Extract the (x, y) coordinate from the center of the cell holding the provided text.  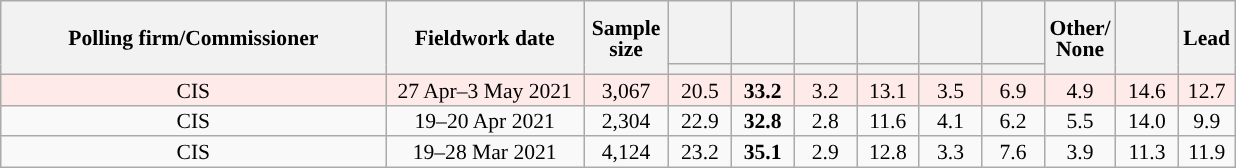
9.9 (1206, 120)
3.9 (1080, 152)
2.9 (826, 152)
27 Apr–3 May 2021 (485, 90)
35.1 (762, 152)
11.9 (1206, 152)
13.1 (888, 90)
4.1 (950, 120)
32.8 (762, 120)
12.8 (888, 152)
3.5 (950, 90)
12.7 (1206, 90)
22.9 (700, 120)
11.6 (888, 120)
5.5 (1080, 120)
Other/None (1080, 38)
4.9 (1080, 90)
3,067 (626, 90)
Sample size (626, 38)
4,124 (626, 152)
14.6 (1148, 90)
7.6 (1014, 152)
Lead (1206, 38)
20.5 (700, 90)
2.8 (826, 120)
14.0 (1148, 120)
19–28 Mar 2021 (485, 152)
33.2 (762, 90)
3.2 (826, 90)
23.2 (700, 152)
6.2 (1014, 120)
19–20 Apr 2021 (485, 120)
6.9 (1014, 90)
Polling firm/Commissioner (194, 38)
3.3 (950, 152)
11.3 (1148, 152)
2,304 (626, 120)
Fieldwork date (485, 38)
